Return the [x, y] coordinate for the center point of the cell that contains the specified text.  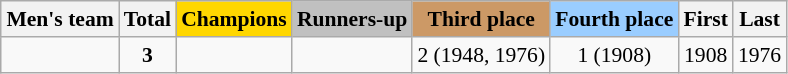
1908 [705, 55]
Runners-up [352, 19]
First [705, 19]
3 [148, 55]
Men's team [60, 19]
2 (1948, 1976) [481, 55]
Third place [481, 19]
Fourth place [614, 19]
Champions [234, 19]
1 (1908) [614, 55]
Total [148, 19]
1976 [760, 55]
Last [760, 19]
